Identify which cell holds the provided text, then report its [x, y] central coordinate. 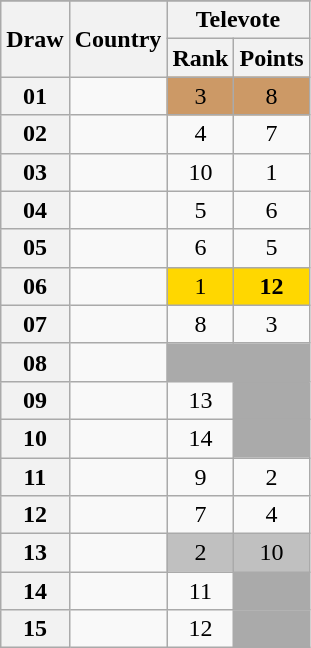
01 [35, 96]
Televote [238, 20]
15 [35, 629]
Draw [35, 39]
Country [118, 39]
02 [35, 134]
09 [35, 400]
03 [35, 172]
05 [35, 248]
Points [272, 58]
Rank [200, 58]
9 [200, 477]
04 [35, 210]
08 [35, 362]
07 [35, 324]
06 [35, 286]
